Locate the cell with the specified text and output its (X, Y) center coordinate. 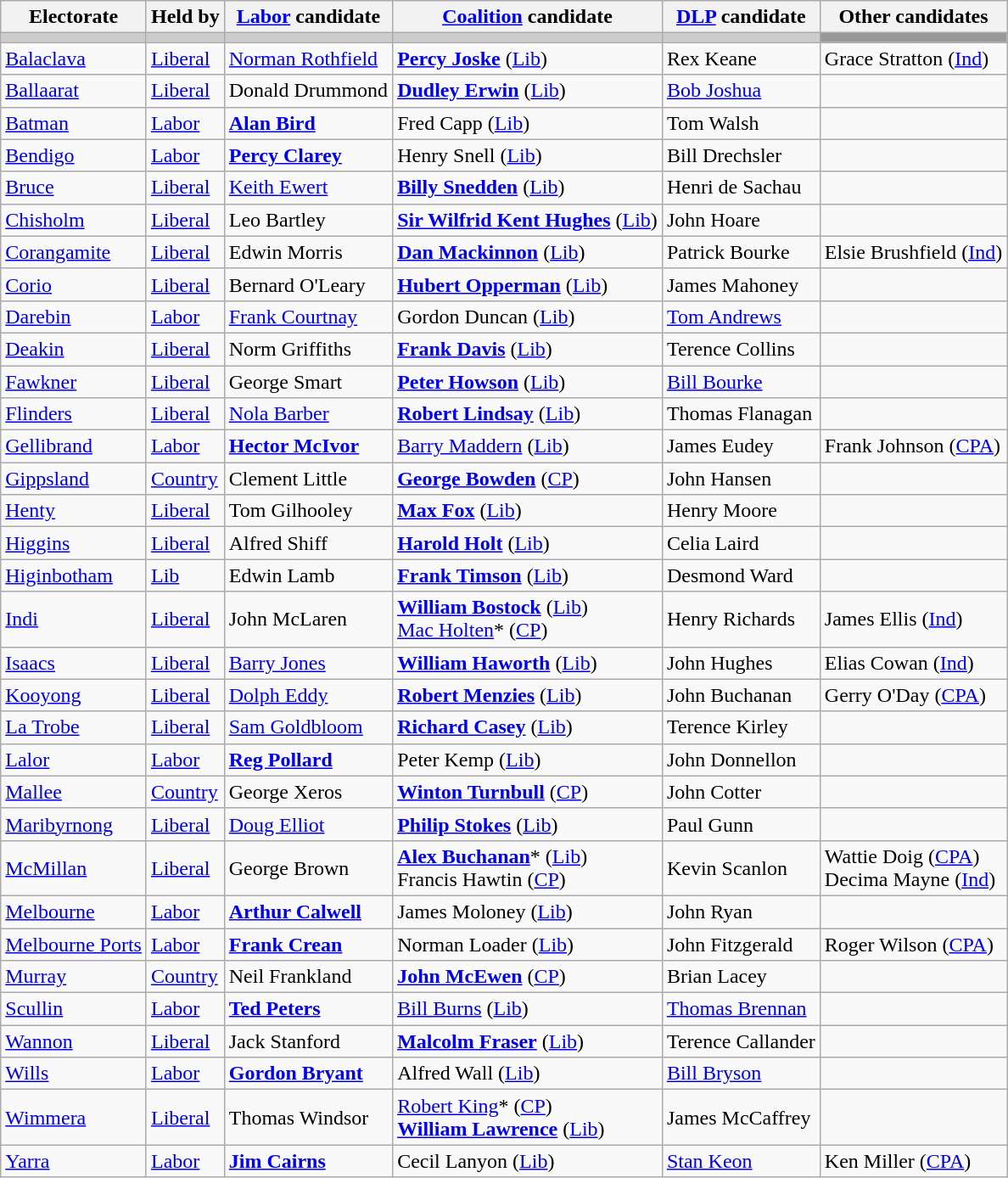
Higinbotham (74, 575)
Percy Clarey (308, 155)
Jim Cairns (308, 1161)
Norm Griffiths (308, 349)
Dolph Eddy (308, 695)
Arthur Calwell (308, 912)
Kooyong (74, 695)
Stan Keon (741, 1161)
Reg Pollard (308, 760)
Lib (185, 575)
Henry Snell (Lib) (528, 155)
Desmond Ward (741, 575)
Norman Loader (Lib) (528, 945)
Gerry O'Day (CPA) (913, 695)
Higgins (74, 543)
Mallee (74, 792)
Gellibrand (74, 446)
Richard Casey (Lib) (528, 727)
George Xeros (308, 792)
Elsie Brushfield (Ind) (913, 252)
George Brown (308, 867)
Billy Snedden (Lib) (528, 188)
James Mahoney (741, 284)
John Ryan (741, 912)
Alan Bird (308, 123)
Thomas Windsor (308, 1117)
Dudley Erwin (Lib) (528, 91)
William Bostock (Lib)Mac Holten* (CP) (528, 620)
McMillan (74, 867)
Wannon (74, 1041)
Wimmera (74, 1117)
Alfred Shiff (308, 543)
Henri de Sachau (741, 188)
Isaacs (74, 663)
Frank Davis (Lib) (528, 349)
Maribyrnong (74, 824)
Leo Bartley (308, 220)
Terence Collins (741, 349)
Brian Lacey (741, 977)
Norman Rothfield (308, 59)
Corio (74, 284)
Peter Howson (Lib) (528, 381)
Other candidates (913, 17)
Thomas Brennan (741, 1009)
George Bowden (CP) (528, 479)
Clement Little (308, 479)
Frank Timson (Lib) (528, 575)
Donald Drummond (308, 91)
John Hoare (741, 220)
Robert King* (CP)William Lawrence (Lib) (528, 1117)
Elias Cowan (Ind) (913, 663)
Paul Gunn (741, 824)
Melbourne (74, 912)
Alex Buchanan* (Lib)Francis Hawtin (CP) (528, 867)
Frank Courtnay (308, 317)
Max Fox (Lib) (528, 511)
Bendigo (74, 155)
William Haworth (Lib) (528, 663)
Percy Joske (Lib) (528, 59)
Roger Wilson (CPA) (913, 945)
Indi (74, 620)
Jack Stanford (308, 1041)
Henry Moore (741, 511)
John Fitzgerald (741, 945)
Bob Joshua (741, 91)
John Hughes (741, 663)
James Moloney (Lib) (528, 912)
Keith Ewert (308, 188)
Frank Crean (308, 945)
Bruce (74, 188)
Sir Wilfrid Kent Hughes (Lib) (528, 220)
Deakin (74, 349)
John McEwen (CP) (528, 977)
Rex Keane (741, 59)
Electorate (74, 17)
Robert Lindsay (Lib) (528, 414)
La Trobe (74, 727)
Grace Stratton (Ind) (913, 59)
Murray (74, 977)
Thomas Flanagan (741, 414)
John Cotter (741, 792)
Edwin Lamb (308, 575)
Chisholm (74, 220)
John McLaren (308, 620)
Nola Barber (308, 414)
John Donnellon (741, 760)
Frank Johnson (CPA) (913, 446)
Gordon Bryant (308, 1074)
Alfred Wall (Lib) (528, 1074)
Doug Elliot (308, 824)
Terence Kirley (741, 727)
Labor candidate (308, 17)
John Hansen (741, 479)
Bill Drechsler (741, 155)
Darebin (74, 317)
Celia Laird (741, 543)
Philip Stokes (Lib) (528, 824)
John Buchanan (741, 695)
Peter Kemp (Lib) (528, 760)
Held by (185, 17)
Henry Richards (741, 620)
Robert Menzies (Lib) (528, 695)
Corangamite (74, 252)
Lalor (74, 760)
James Eudey (741, 446)
Balaclava (74, 59)
Fred Capp (Lib) (528, 123)
Tom Andrews (741, 317)
Tom Gilhooley (308, 511)
Bernard O'Leary (308, 284)
Coalition candidate (528, 17)
James Ellis (Ind) (913, 620)
Sam Goldbloom (308, 727)
DLP candidate (741, 17)
Batman (74, 123)
Ted Peters (308, 1009)
Flinders (74, 414)
Terence Callander (741, 1041)
Bill Bourke (741, 381)
Tom Walsh (741, 123)
Fawkner (74, 381)
Wills (74, 1074)
Ken Miller (CPA) (913, 1161)
Hector McIvor (308, 446)
Neil Frankland (308, 977)
Scullin (74, 1009)
George Smart (308, 381)
Kevin Scanlon (741, 867)
Wattie Doig (CPA)Decima Mayne (Ind) (913, 867)
Gippsland (74, 479)
Ballaarat (74, 91)
Harold Holt (Lib) (528, 543)
Edwin Morris (308, 252)
Dan Mackinnon (Lib) (528, 252)
Melbourne Ports (74, 945)
Barry Maddern (Lib) (528, 446)
James McCaffrey (741, 1117)
Bill Burns (Lib) (528, 1009)
Patrick Bourke (741, 252)
Barry Jones (308, 663)
Yarra (74, 1161)
Bill Bryson (741, 1074)
Henty (74, 511)
Cecil Lanyon (Lib) (528, 1161)
Malcolm Fraser (Lib) (528, 1041)
Hubert Opperman (Lib) (528, 284)
Gordon Duncan (Lib) (528, 317)
Winton Turnbull (CP) (528, 792)
